Provide the (X, Y) coordinate of the cell's center where the given text is located.  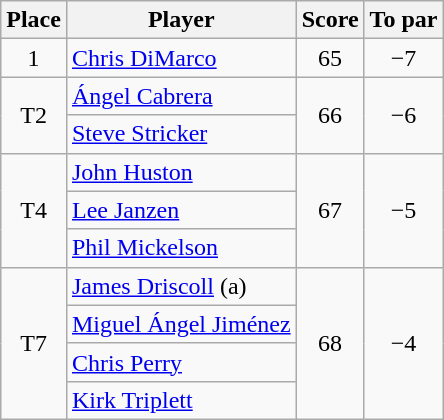
Lee Janzen (181, 210)
−5 (404, 210)
T2 (34, 115)
Phil Mickelson (181, 248)
Miguel Ángel Jiménez (181, 324)
−4 (404, 343)
66 (330, 115)
67 (330, 210)
65 (330, 58)
T7 (34, 343)
John Huston (181, 172)
Player (181, 20)
Place (34, 20)
−6 (404, 115)
James Driscoll (a) (181, 286)
Chris Perry (181, 362)
68 (330, 343)
Chris DiMarco (181, 58)
T4 (34, 210)
Ángel Cabrera (181, 96)
−7 (404, 58)
To par (404, 20)
Kirk Triplett (181, 400)
Steve Stricker (181, 134)
1 (34, 58)
Score (330, 20)
